Pinpoint the cell where the given text exists, returning its [x, y] midpoint coordinate. 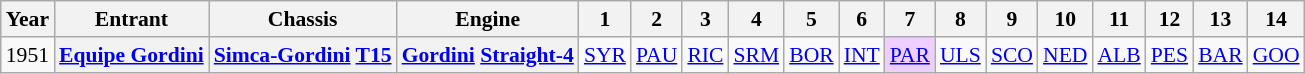
12 [1170, 19]
Engine [488, 19]
BAR [1220, 55]
Chassis [303, 19]
5 [812, 19]
GOO [1276, 55]
13 [1220, 19]
NED [1065, 55]
PAU [656, 55]
Equipe Gordini [132, 55]
2 [656, 19]
PES [1170, 55]
ULS [960, 55]
Entrant [132, 19]
3 [705, 19]
7 [910, 19]
1951 [28, 55]
SYR [605, 55]
Gordini Straight-4 [488, 55]
11 [1118, 19]
PAR [910, 55]
8 [960, 19]
RIC [705, 55]
14 [1276, 19]
6 [862, 19]
4 [756, 19]
BOR [812, 55]
ALB [1118, 55]
10 [1065, 19]
9 [1012, 19]
INT [862, 55]
Year [28, 19]
SRM [756, 55]
SCO [1012, 55]
Simca-Gordini T15 [303, 55]
1 [605, 19]
